Detect which cell encompasses the target text, then output its (X, Y) center coordinate. 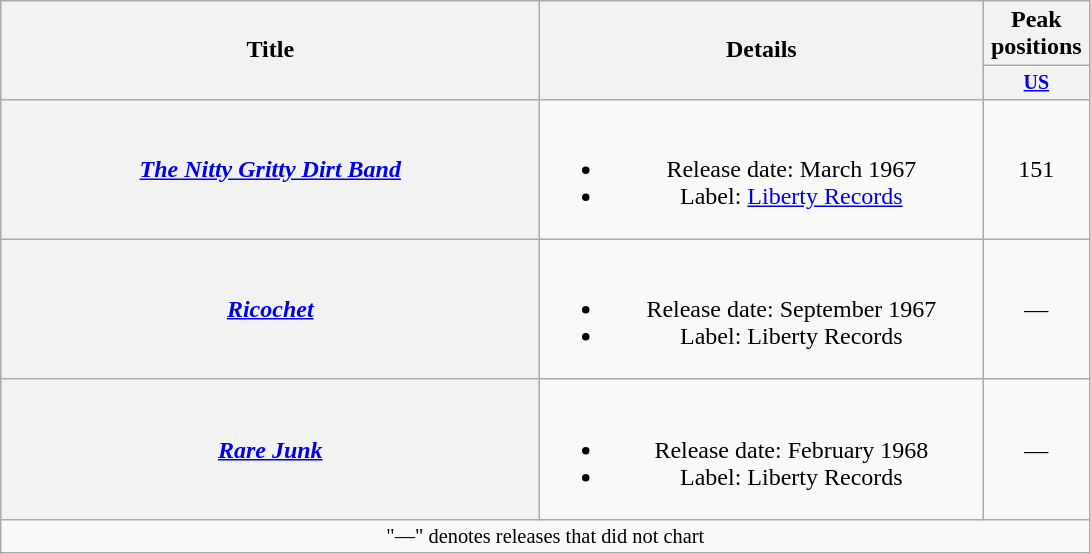
Release date: March 1967Label: Liberty Records (762, 169)
Ricochet (270, 309)
US (1036, 82)
Rare Junk (270, 449)
Release date: February 1968Label: Liberty Records (762, 449)
Peak positions (1036, 34)
Title (270, 50)
Release date: September 1967Label: Liberty Records (762, 309)
Details (762, 50)
"—" denotes releases that did not chart (546, 536)
151 (1036, 169)
The Nitty Gritty Dirt Band (270, 169)
